Identify which cell holds the provided text, then report its (x, y) central coordinate. 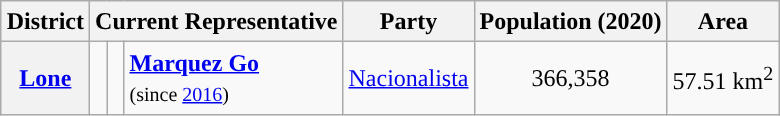
Party (408, 22)
Population (2020) (570, 22)
District (45, 22)
Marquez Go(since 2016) (234, 78)
Area (723, 22)
Current Representative (216, 22)
Nacionalista (408, 78)
366,358 (570, 78)
Lone (45, 78)
57.51 km2 (723, 78)
